Capture the cell that displays the provided text and extract its [X, Y] central coordinate. 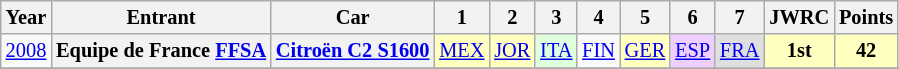
ESP [692, 51]
1 [462, 17]
MEX [462, 51]
Citroën C2 S1600 [352, 51]
1st [799, 51]
7 [740, 17]
42 [866, 51]
2008 [26, 51]
Equipe de France FFSA [161, 51]
Car [352, 17]
5 [645, 17]
ITA [556, 51]
GER [645, 51]
JWRC [799, 17]
3 [556, 17]
Entrant [161, 17]
6 [692, 17]
FRA [740, 51]
2 [512, 17]
JOR [512, 51]
Year [26, 17]
FIN [598, 51]
4 [598, 17]
Points [866, 17]
